Locate the cell with the specified text and output its [x, y] center coordinate. 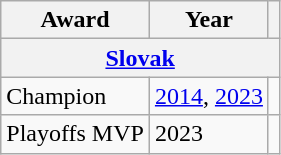
Year [208, 20]
Slovak [140, 58]
Champion [76, 96]
Award [76, 20]
2014, 2023 [208, 96]
Playoffs MVP [76, 134]
2023 [208, 134]
